Return the [x, y] coordinate for the center point of the cell that contains the specified text.  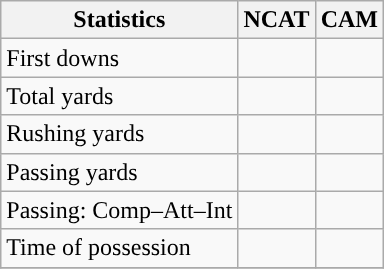
Total yards [120, 96]
Rushing yards [120, 134]
First downs [120, 58]
Passing: Comp–Att–Int [120, 210]
CAM [349, 20]
Statistics [120, 20]
Time of possession [120, 248]
NCAT [276, 20]
Passing yards [120, 172]
